Output the [x, y] coordinate of the center of the cell containing the given text.  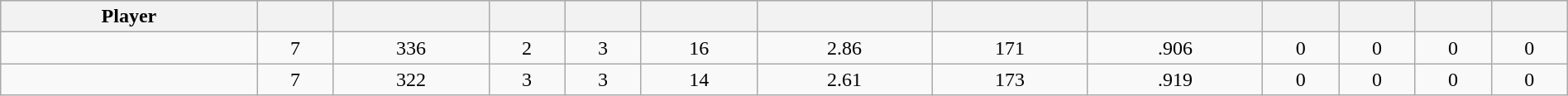
16 [699, 48]
173 [1010, 79]
171 [1010, 48]
322 [411, 79]
.906 [1175, 48]
2.61 [844, 79]
14 [699, 79]
2.86 [844, 48]
.919 [1175, 79]
2 [527, 48]
Player [129, 17]
336 [411, 48]
